Find where the given text appears and provide that cell's center as (x, y) coordinate. 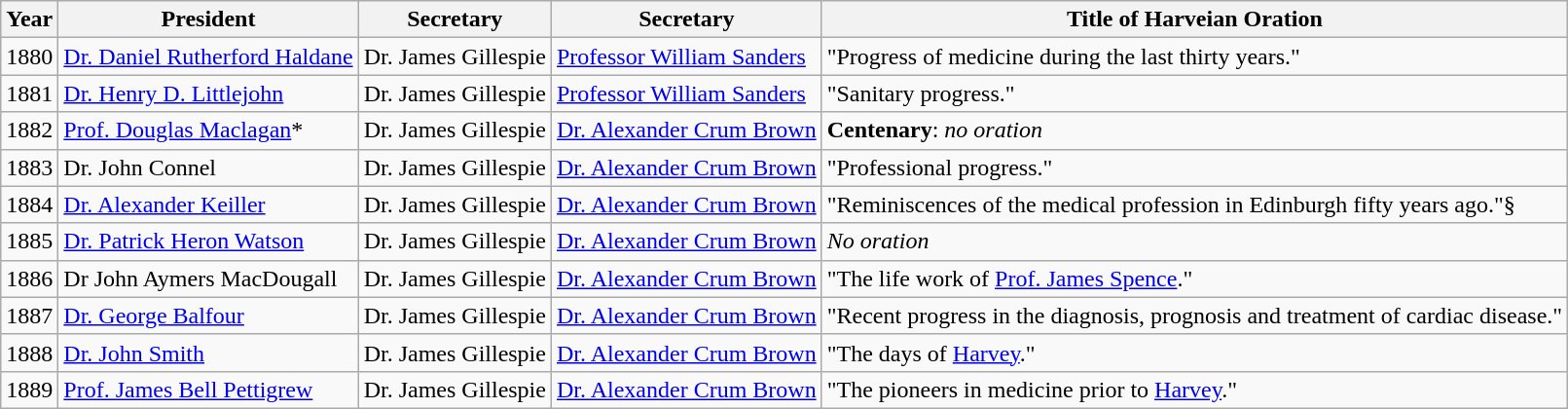
"Progress of medicine during the last thirty years." (1194, 56)
1883 (29, 167)
1884 (29, 204)
1881 (29, 93)
"The pioneers in medicine prior to Harvey." (1194, 390)
"Professional progress." (1194, 167)
"The life work of Prof. James Spence." (1194, 279)
Dr. Henry D. Littlejohn (208, 93)
1889 (29, 390)
1885 (29, 242)
1886 (29, 279)
Prof. James Bell Pettigrew (208, 390)
Dr. Daniel Rutherford Haldane (208, 56)
"The days of Harvey." (1194, 353)
1882 (29, 130)
No oration (1194, 242)
Prof. Douglas Maclagan* (208, 130)
Dr. John Smith (208, 353)
Dr. John Connel (208, 167)
"Recent progress in the diagnosis, prognosis and treatment of cardiac disease." (1194, 316)
President (208, 19)
Dr John Aymers MacDougall (208, 279)
Dr. Alexander Keiller (208, 204)
Centenary: no oration (1194, 130)
1887 (29, 316)
Year (29, 19)
Dr. George Balfour (208, 316)
"Sanitary progress." (1194, 93)
1888 (29, 353)
1880 (29, 56)
Dr. Patrick Heron Watson (208, 242)
Title of Harveian Oration (1194, 19)
"Reminiscences of the medical profession in Edinburgh fifty years ago."§ (1194, 204)
